From the cell containing the given text, extract its center point as [X, Y] coordinate. 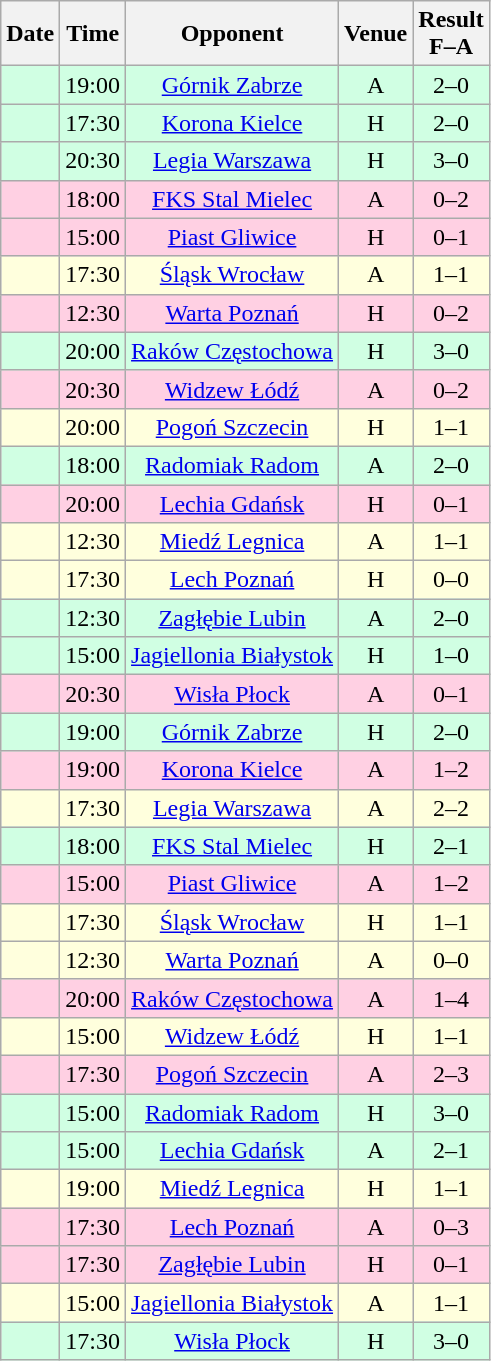
Opponent [232, 34]
0–3 [451, 1227]
Date [30, 34]
ResultF–A [451, 34]
Time [93, 34]
1–4 [451, 998]
2–3 [451, 1074]
2–2 [451, 808]
1–0 [451, 656]
Venue [376, 34]
